Identify which cell holds the provided text, then report its [X, Y] central coordinate. 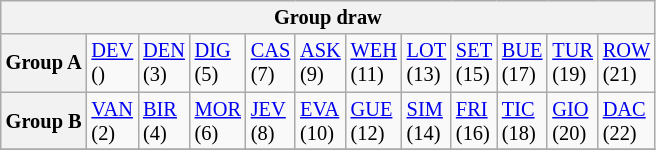
Group A [44, 63]
JEV (8) [270, 121]
Group draw [328, 17]
GUE (12) [374, 121]
FRI (16) [474, 121]
DEN (3) [164, 63]
WEH (11) [374, 63]
LOT (13) [426, 63]
MOR (6) [218, 121]
TUR (19) [572, 63]
DAC (22) [626, 121]
DIG (5) [218, 63]
DEV () [113, 63]
SET (15) [474, 63]
VAN (2) [113, 121]
ASK (9) [320, 63]
TIC (18) [522, 121]
Group B [44, 121]
SIM (14) [426, 121]
BUE (17) [522, 63]
BIR (4) [164, 121]
EVA (10) [320, 121]
GIO (20) [572, 121]
CAS (7) [270, 63]
ROW (21) [626, 63]
